From the cell containing the given text, extract its center point as (x, y) coordinate. 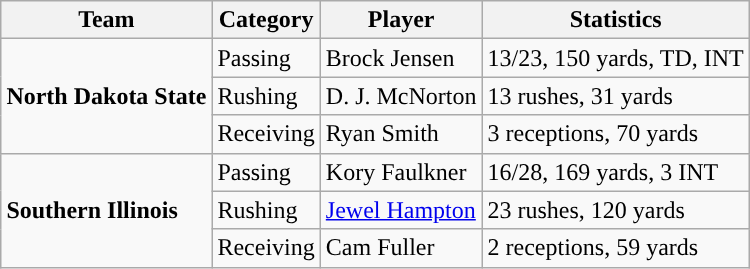
2 receptions, 59 yards (616, 248)
3 receptions, 70 yards (616, 134)
13/23, 150 yards, TD, INT (616, 58)
Kory Faulkner (401, 172)
Southern Illinois (106, 210)
Cam Fuller (401, 248)
13 rushes, 31 yards (616, 96)
D. J. McNorton (401, 96)
North Dakota State (106, 96)
Brock Jensen (401, 58)
Team (106, 20)
Ryan Smith (401, 134)
Category (266, 20)
Statistics (616, 20)
Player (401, 20)
16/28, 169 yards, 3 INT (616, 172)
23 rushes, 120 yards (616, 210)
Jewel Hampton (401, 210)
